Extract the [X, Y] coordinate from the center of the cell holding the provided text.  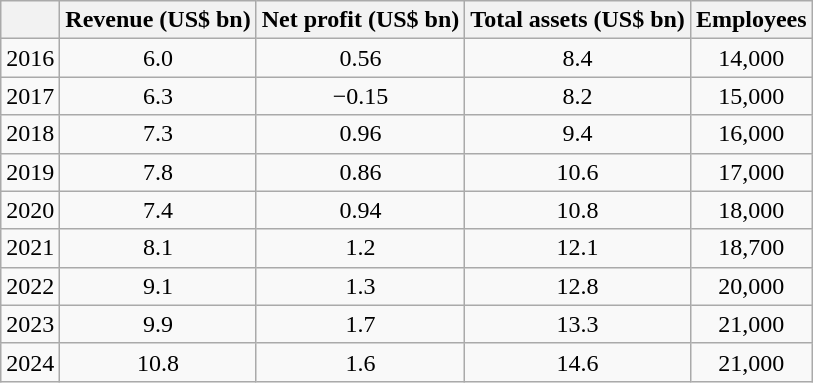
Revenue (US$ bn) [158, 20]
14,000 [751, 58]
9.9 [158, 324]
1.6 [360, 362]
12.1 [578, 248]
18,700 [751, 248]
20,000 [751, 286]
2020 [30, 210]
2021 [30, 248]
0.56 [360, 58]
10.6 [578, 172]
16,000 [751, 134]
6.0 [158, 58]
12.8 [578, 286]
2018 [30, 134]
2024 [30, 362]
7.8 [158, 172]
7.4 [158, 210]
8.1 [158, 248]
18,000 [751, 210]
1.7 [360, 324]
0.94 [360, 210]
−0.15 [360, 96]
8.4 [578, 58]
7.3 [158, 134]
1.2 [360, 248]
Employees [751, 20]
Net profit (US$ bn) [360, 20]
0.86 [360, 172]
Total assets (US$ bn) [578, 20]
2023 [30, 324]
2019 [30, 172]
13.3 [578, 324]
14.6 [578, 362]
2017 [30, 96]
9.1 [158, 286]
17,000 [751, 172]
2022 [30, 286]
0.96 [360, 134]
2016 [30, 58]
8.2 [578, 96]
1.3 [360, 286]
15,000 [751, 96]
6.3 [158, 96]
9.4 [578, 134]
